Pinpoint the cell where the given text exists, returning its (X, Y) midpoint coordinate. 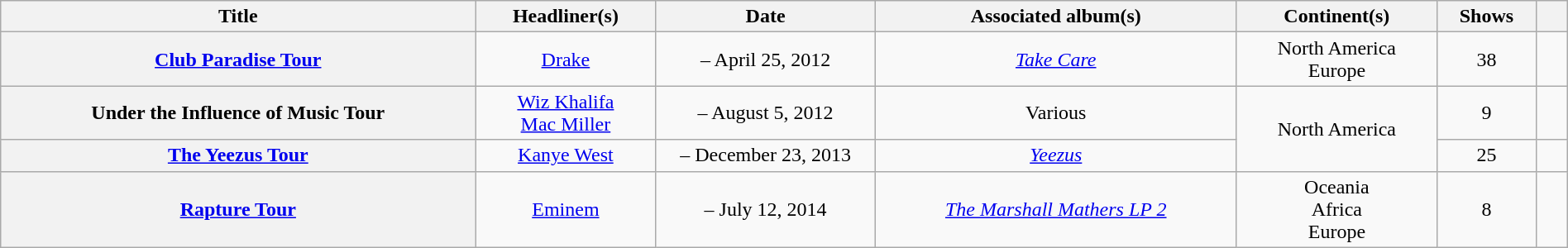
– December 23, 2013 (766, 155)
Headliner(s) (566, 17)
Title (238, 17)
Date (766, 17)
– April 25, 2012 (766, 60)
Club Paradise Tour (238, 60)
25 (1486, 155)
8 (1486, 209)
Various (1055, 112)
Kanye West (566, 155)
Rapture Tour (238, 209)
Eminem (566, 209)
38 (1486, 60)
Continent(s) (1336, 17)
Shows (1486, 17)
– August 5, 2012 (766, 112)
Under the Influence of Music Tour (238, 112)
Drake (566, 60)
9 (1486, 112)
Associated album(s) (1055, 17)
North AmericaEurope (1336, 60)
North America (1336, 129)
Wiz KhalifaMac Miller (566, 112)
OceaniaAfricaEurope (1336, 209)
Take Care (1055, 60)
– July 12, 2014 (766, 209)
The Marshall Mathers LP 2 (1055, 209)
The Yeezus Tour (238, 155)
Yeezus (1055, 155)
